Capture the cell that displays the provided text and extract its (x, y) central coordinate. 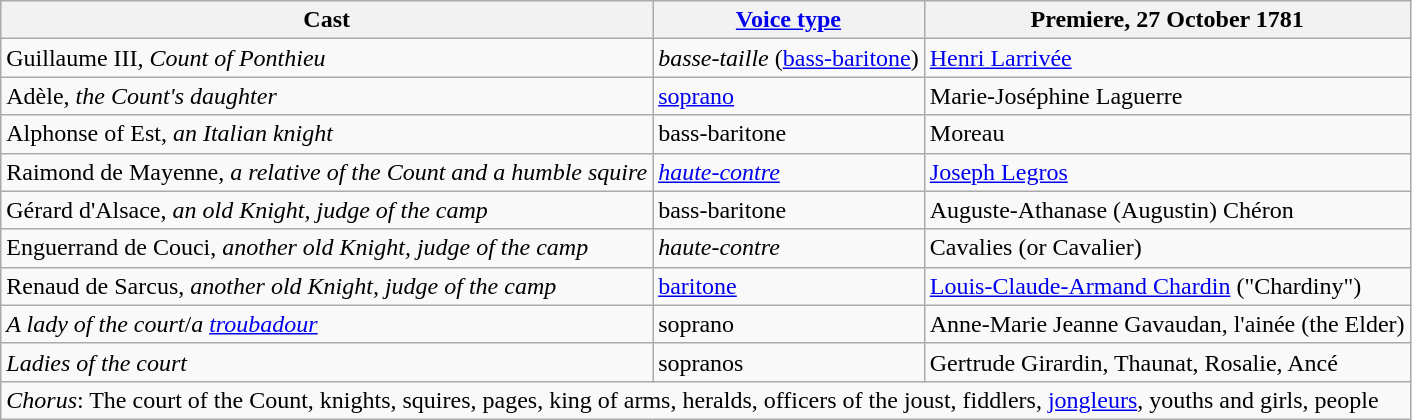
Louis-Claude-Armand Chardin ("Chardiny") (1167, 286)
Gérard d'Alsace, an old Knight, judge of the camp (327, 210)
Raimond de Mayenne, a relative of the Count and a humble squire (327, 172)
basse-taille (bass-baritone) (789, 58)
Enguerrand de Couci, another old Knight, judge of the camp (327, 248)
Alphonse of Est, an Italian knight (327, 134)
Premiere, 27 October 1781 (1167, 20)
Cast (327, 20)
Anne-Marie Jeanne Gavaudan, l'ainée (the Elder) (1167, 324)
Chorus: The court of the Count, knights, squires, pages, king of arms, heralds, officers of the joust, fiddlers, jongleurs, youths and girls, people (706, 400)
Joseph Legros (1167, 172)
Voice type (789, 20)
Gertrude Girardin, Thaunat, Rosalie, Ancé (1167, 362)
Marie-Joséphine Laguerre (1167, 96)
Renaud de Sarcus, another old Knight, judge of the camp (327, 286)
Moreau (1167, 134)
A lady of the court/a troubadour (327, 324)
Henri Larrivée (1167, 58)
Auguste-Athanase (Augustin) Chéron (1167, 210)
Guillaume III, Count of Ponthieu (327, 58)
sopranos (789, 362)
baritone (789, 286)
Adèle, the Count's daughter (327, 96)
Cavalies (or Cavalier) (1167, 248)
Ladies of the court (327, 362)
